From the cell containing the given text, extract its center point as [x, y] coordinate. 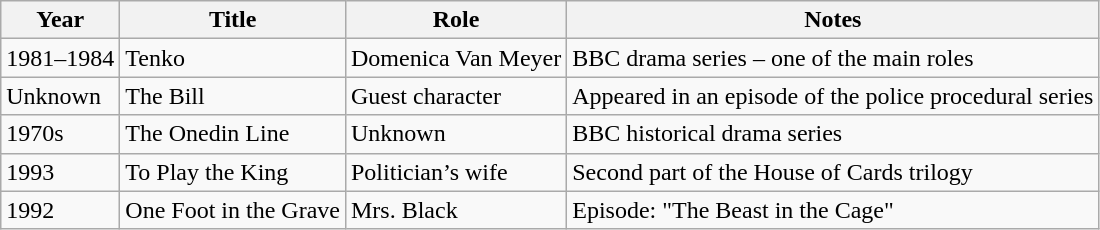
Domenica Van Meyer [456, 58]
Year [60, 20]
Role [456, 20]
1992 [60, 210]
Title [233, 20]
BBC drama series – one of the main roles [833, 58]
1970s [60, 134]
The Bill [233, 96]
One Foot in the Grave [233, 210]
The Onedin Line [233, 134]
1993 [60, 172]
Episode: "The Beast in the Cage" [833, 210]
To Play the King [233, 172]
1981–1984 [60, 58]
BBC historical drama series [833, 134]
Notes [833, 20]
Tenko [233, 58]
Guest character [456, 96]
Mrs. Black [456, 210]
Second part of the House of Cards trilogy [833, 172]
Appeared in an episode of the police procedural series [833, 96]
Politician’s wife [456, 172]
